From the cell containing the given text, extract its center point as (x, y) coordinate. 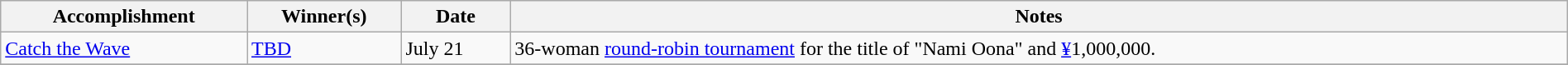
Accomplishment (124, 17)
Date (456, 17)
36-woman round-robin tournament for the title of "Nami Oona" and ¥1,000,000. (1039, 48)
Winner(s) (323, 17)
Notes (1039, 17)
Catch the Wave (124, 48)
July 21 (456, 48)
TBD (323, 48)
